From the cell containing the given text, extract its center point as (x, y) coordinate. 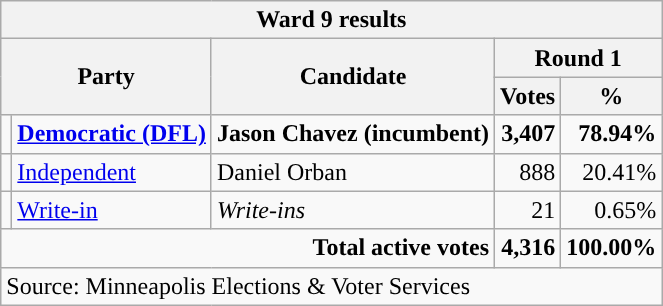
Ward 9 results (332, 20)
888 (528, 172)
Jason Chavez (incumbent) (352, 134)
% (612, 96)
Candidate (352, 77)
3,407 (528, 134)
Write-in (112, 210)
78.94% (612, 134)
21 (528, 210)
Daniel Orban (352, 172)
Write-ins (352, 210)
4,316 (528, 248)
Democratic (DFL) (112, 134)
Total active votes (248, 248)
0.65% (612, 210)
Party (106, 77)
Independent (112, 172)
Round 1 (578, 58)
20.41% (612, 172)
Source: Minneapolis Elections & Voter Services (332, 286)
100.00% (612, 248)
Votes (528, 96)
